For the text-containing cell, return its midpoint in [x, y] coordinate format. 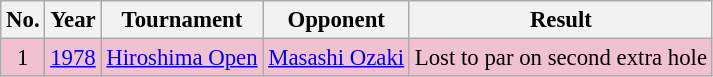
Result [560, 20]
Opponent [336, 20]
1978 [73, 58]
1 [23, 58]
No. [23, 20]
Lost to par on second extra hole [560, 58]
Hiroshima Open [182, 58]
Tournament [182, 20]
Year [73, 20]
Masashi Ozaki [336, 58]
